Find where the given text appears and provide that cell's center as (x, y) coordinate. 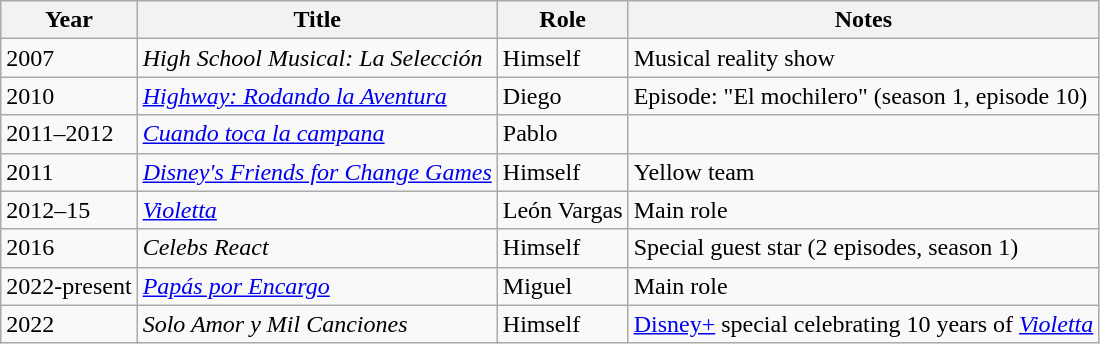
2012–15 (69, 210)
Miguel (562, 286)
Pablo (562, 134)
2022 (69, 324)
2010 (69, 96)
Papás por Encargo (317, 286)
Notes (864, 20)
2016 (69, 248)
Role (562, 20)
León Vargas (562, 210)
Violetta (317, 210)
Title (317, 20)
Diego (562, 96)
Disney+ special celebrating 10 years of Violetta (864, 324)
Highway: Rodando la Aventura (317, 96)
Episode: "El mochilero" (season 1, episode 10) (864, 96)
2011–2012 (69, 134)
Disney's Friends for Change Games (317, 172)
Year (69, 20)
Solo Amor y Mil Canciones (317, 324)
High School Musical: La Selección (317, 58)
2007 (69, 58)
Musical reality show (864, 58)
Special guest star (2 episodes, season 1) (864, 248)
2022-present (69, 286)
2011 (69, 172)
Cuando toca la campana (317, 134)
Yellow team (864, 172)
Celebs React (317, 248)
